Return the (X, Y) coordinate for the center point of the cell that contains the specified text.  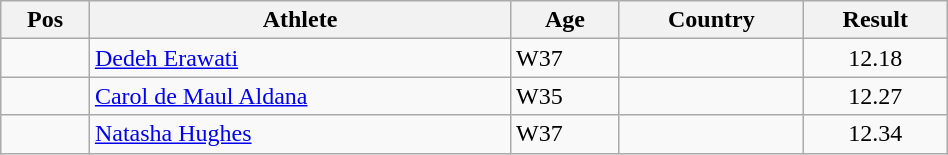
Natasha Hughes (300, 134)
W35 (566, 96)
Age (566, 20)
Carol de Maul Aldana (300, 96)
Athlete (300, 20)
Result (875, 20)
Pos (46, 20)
12.18 (875, 58)
Country (711, 20)
Dedeh Erawati (300, 58)
12.27 (875, 96)
12.34 (875, 134)
